For the text-containing cell, return its midpoint in [x, y] coordinate format. 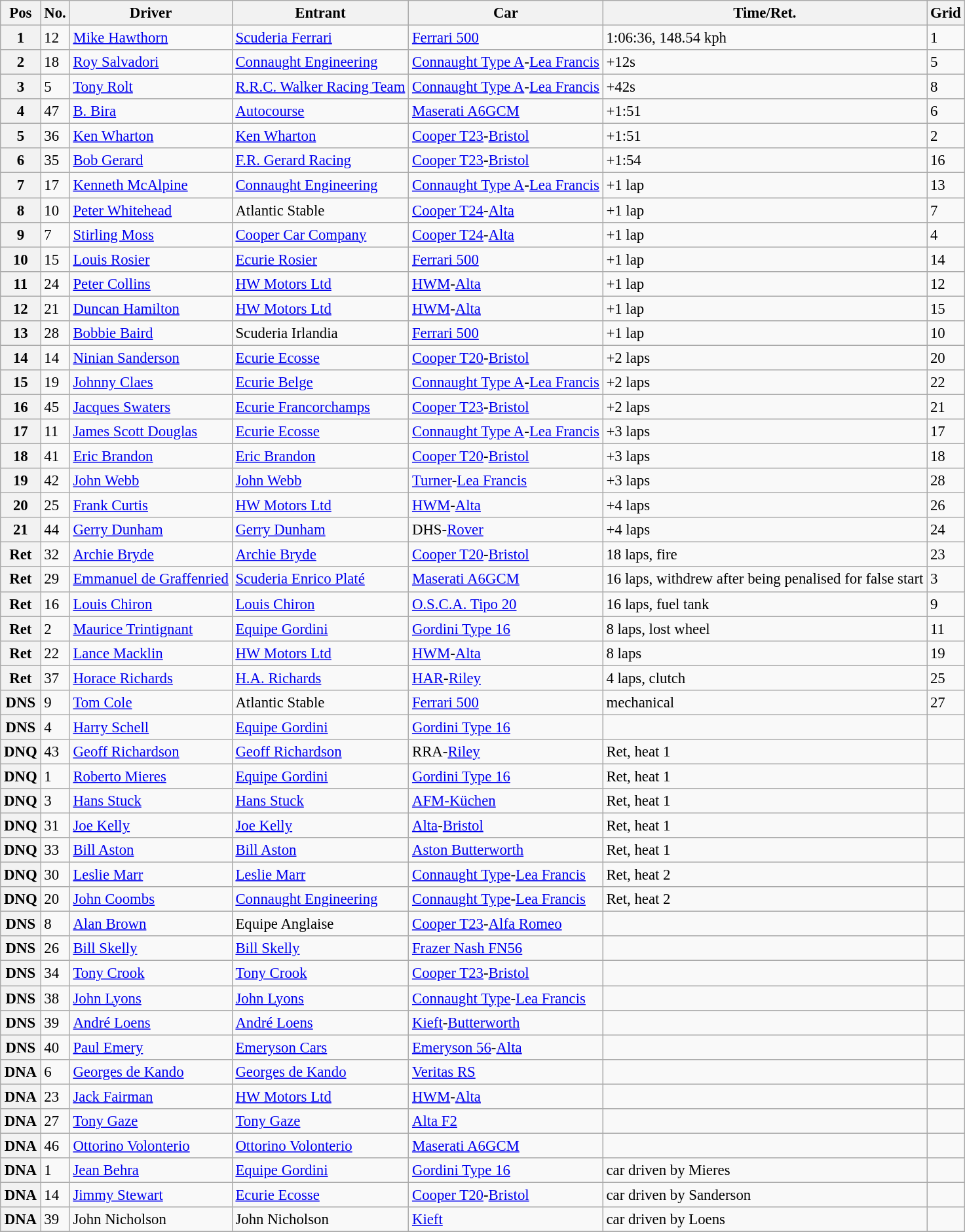
40 [55, 1047]
Bob Gerard [151, 160]
Kenneth McAlpine [151, 185]
John Coombs [151, 899]
+1:54 [765, 160]
Jimmy Stewart [151, 1195]
34 [55, 973]
Tony Rolt [151, 87]
James Scott Douglas [151, 432]
O.S.C.A. Tipo 20 [506, 604]
29 [55, 580]
30 [55, 875]
Time/Ret. [765, 13]
DHS-Rover [506, 530]
F.R. Gerard Racing [320, 160]
Cooper Car Company [320, 234]
Cooper T23-Alfa Romeo [506, 924]
41 [55, 457]
Jacques Swaters [151, 407]
Peter Collins [151, 284]
Turner-Lea Francis [506, 481]
Frank Curtis [151, 506]
Lance Macklin [151, 653]
HAR-Riley [506, 678]
33 [55, 850]
Car [506, 13]
35 [55, 160]
Alan Brown [151, 924]
Jack Fairman [151, 1096]
Horace Richards [151, 678]
Duncan Hamilton [151, 308]
Louis Rosier [151, 259]
16 laps, fuel tank [765, 604]
Peter Whitehead [151, 210]
8 laps [765, 653]
37 [55, 678]
B. Bira [151, 111]
Ninian Sanderson [151, 358]
Tom Cole [151, 703]
car driven by Mieres [765, 1170]
45 [55, 407]
Frazer Nash FN56 [506, 949]
Ecurie Belge [320, 383]
8 laps, lost wheel [765, 629]
RRA-Riley [506, 752]
Maurice Trintignant [151, 629]
+12s [765, 62]
Emmanuel de Graffenried [151, 580]
Emeryson Cars [320, 1047]
Mike Hawthorn [151, 38]
43 [55, 752]
Autocourse [320, 111]
38 [55, 998]
4 laps, clutch [765, 678]
47 [55, 111]
Grid [946, 13]
Kieft [506, 1220]
Pos [21, 13]
Kieft-Butterworth [506, 1022]
AFM-Küchen [506, 801]
44 [55, 530]
Alta-Bristol [506, 826]
46 [55, 1146]
Stirling Moss [151, 234]
Johnny Claes [151, 383]
R.R.C. Walker Racing Team [320, 87]
Roy Salvadori [151, 62]
No. [55, 13]
Scuderia Ferrari [320, 38]
42 [55, 481]
Ecurie Francorchamps [320, 407]
36 [55, 136]
Scuderia Irlandia [320, 333]
Paul Emery [151, 1047]
18 laps, fire [765, 555]
Entrant [320, 13]
Alta F2 [506, 1121]
Emeryson 56-Alta [506, 1047]
Scuderia Enrico Platé [320, 580]
H.A. Richards [320, 678]
Roberto Mieres [151, 776]
Aston Butterworth [506, 850]
mechanical [765, 703]
32 [55, 555]
16 laps, withdrew after being penalised for false start [765, 580]
car driven by Sanderson [765, 1195]
Ecurie Rosier [320, 259]
1:06:36, 148.54 kph [765, 38]
Driver [151, 13]
Jean Behra [151, 1170]
car driven by Loens [765, 1220]
Veritas RS [506, 1072]
Equipe Anglaise [320, 924]
+42s [765, 87]
31 [55, 826]
Harry Schell [151, 727]
Bobbie Baird [151, 333]
